Return [x, y] of the center of cell containing provided text 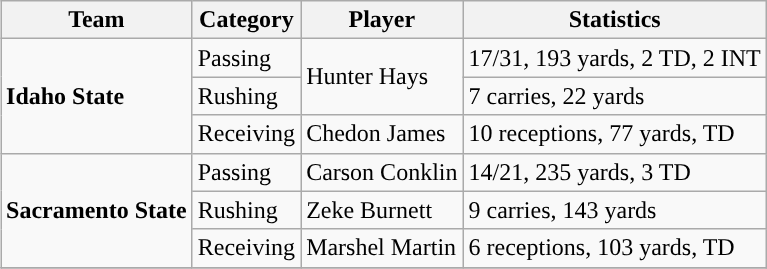
Category [246, 20]
Sacramento State [97, 210]
7 carries, 22 yards [614, 96]
Statistics [614, 20]
Idaho State [97, 96]
Zeke Burnett [382, 210]
Carson Conklin [382, 172]
Chedon James [382, 134]
Player [382, 20]
Hunter Hays [382, 77]
10 receptions, 77 yards, TD [614, 134]
6 receptions, 103 yards, TD [614, 248]
Marshel Martin [382, 248]
Team [97, 20]
9 carries, 143 yards [614, 210]
17/31, 193 yards, 2 TD, 2 INT [614, 58]
14/21, 235 yards, 3 TD [614, 172]
